Return [x, y] of the center of cell containing provided text 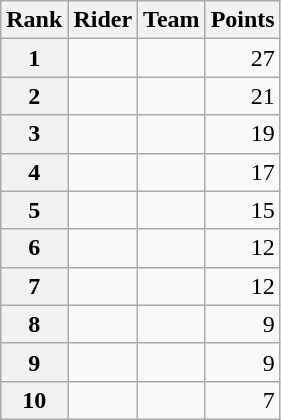
2 [34, 96]
6 [34, 248]
19 [242, 134]
Rank [34, 20]
21 [242, 96]
27 [242, 58]
17 [242, 172]
15 [242, 210]
Rider [103, 20]
1 [34, 58]
5 [34, 210]
10 [34, 400]
4 [34, 172]
3 [34, 134]
Points [242, 20]
Team [172, 20]
8 [34, 324]
